Provide the [X, Y] coordinate of the cell's center where the given text is located.  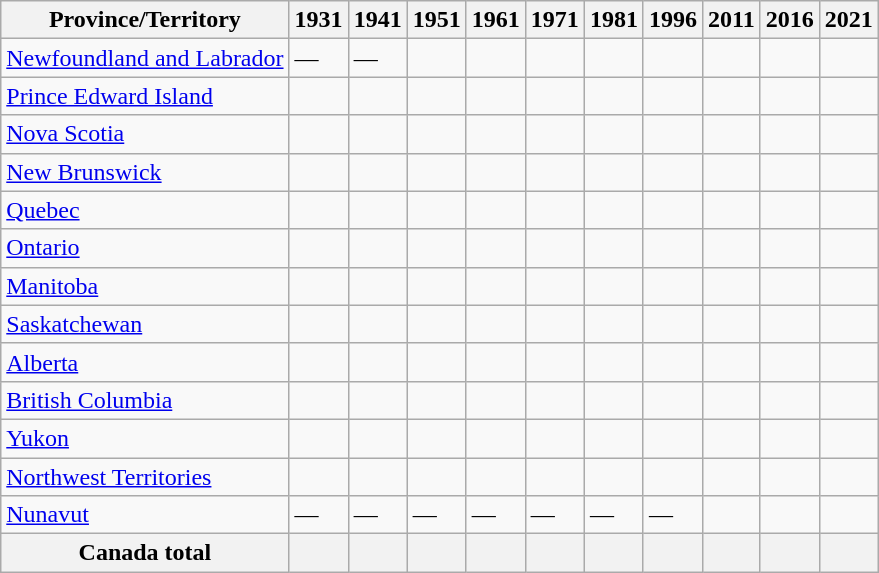
1961 [496, 20]
Alberta [145, 362]
1996 [672, 20]
Newfoundland and Labrador [145, 58]
1931 [318, 20]
1981 [614, 20]
Quebec [145, 210]
British Columbia [145, 400]
Yukon [145, 438]
2021 [848, 20]
New Brunswick [145, 172]
Nova Scotia [145, 134]
1971 [554, 20]
Prince Edward Island [145, 96]
1951 [436, 20]
Province/Territory [145, 20]
Northwest Territories [145, 477]
Ontario [145, 248]
2016 [790, 20]
Saskatchewan [145, 324]
Nunavut [145, 515]
Manitoba [145, 286]
Canada total [145, 553]
1941 [378, 20]
2011 [731, 20]
